Locate the cell with the specified text and output its [X, Y] center coordinate. 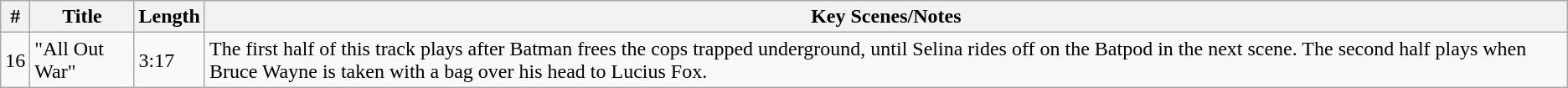
"All Out War" [82, 60]
# [15, 17]
16 [15, 60]
Key Scenes/Notes [886, 17]
3:17 [169, 60]
Length [169, 17]
Title [82, 17]
